Detect which cell encompasses the target text, then output its (X, Y) center coordinate. 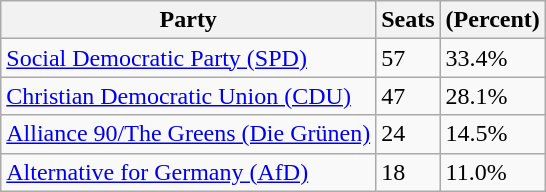
47 (408, 96)
57 (408, 58)
Alternative for Germany (AfD) (188, 172)
(Percent) (492, 20)
Party (188, 20)
11.0% (492, 172)
Alliance 90/The Greens (Die Grünen) (188, 134)
Christian Democratic Union (CDU) (188, 96)
33.4% (492, 58)
14.5% (492, 134)
24 (408, 134)
Social Democratic Party (SPD) (188, 58)
28.1% (492, 96)
Seats (408, 20)
18 (408, 172)
